Provide the (X, Y) coordinate of the cell's center where the given text is located.  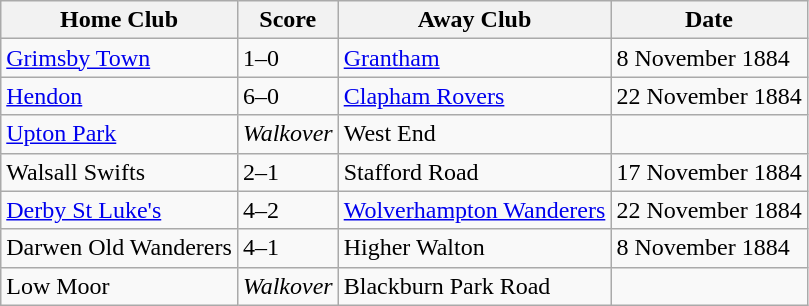
1–0 (288, 58)
Walsall Swifts (120, 172)
2–1 (288, 172)
West End (474, 134)
4–2 (288, 210)
Away Club (474, 20)
Clapham Rovers (474, 96)
6–0 (288, 96)
Low Moor (120, 286)
4–1 (288, 248)
Higher Walton (474, 248)
Score (288, 20)
Blackburn Park Road (474, 286)
Upton Park (120, 134)
17 November 1884 (709, 172)
Date (709, 20)
Home Club (120, 20)
Stafford Road (474, 172)
Darwen Old Wanderers (120, 248)
Wolverhampton Wanderers (474, 210)
Derby St Luke's (120, 210)
Hendon (120, 96)
Grimsby Town (120, 58)
Grantham (474, 58)
